Return the (x, y) coordinate for the center point of the cell that contains the specified text.  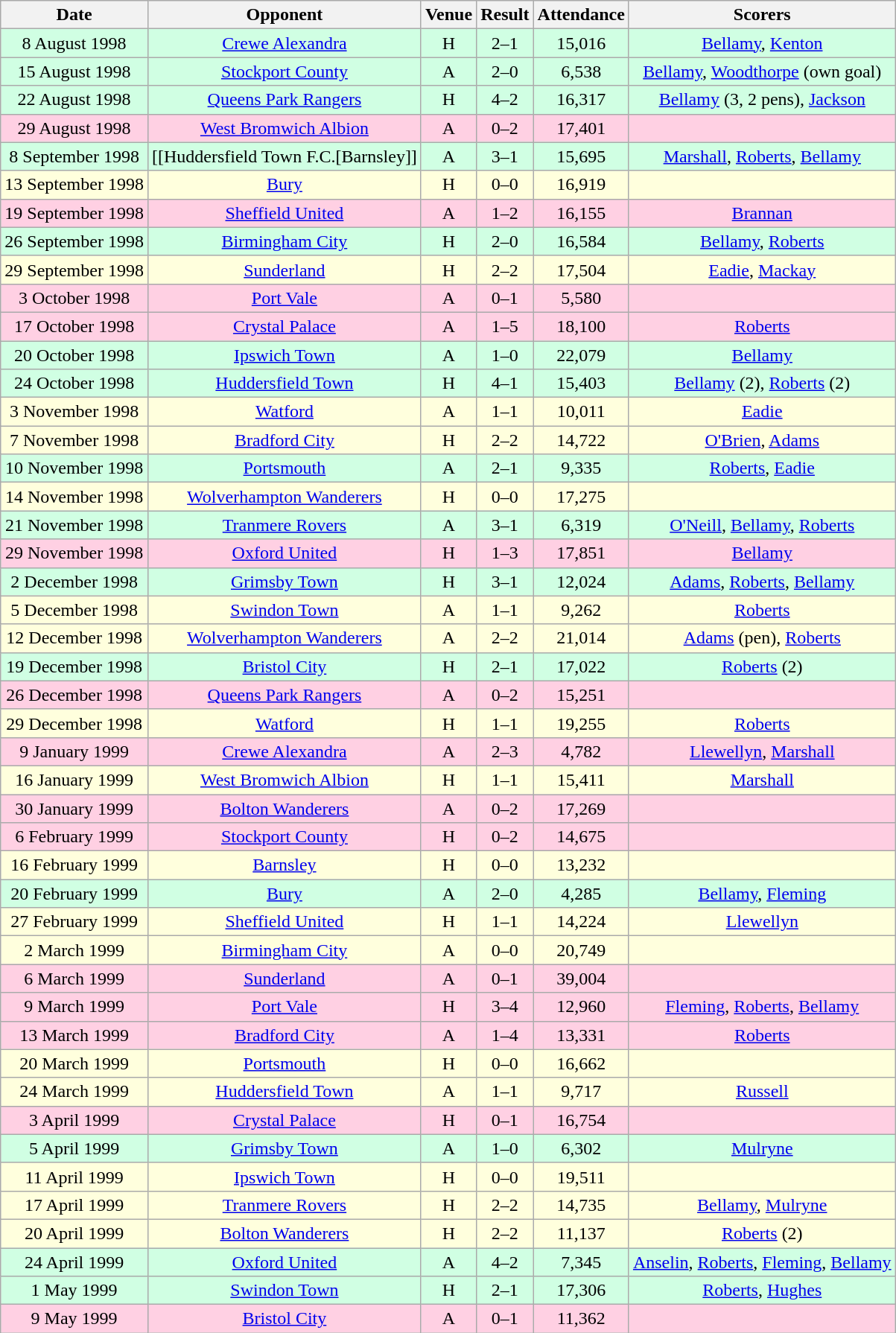
Eadie (762, 412)
16,584 (581, 241)
21 November 1998 (74, 525)
24 March 1999 (74, 1092)
16,662 (581, 1063)
15,411 (581, 780)
11 April 1999 (74, 1177)
10,011 (581, 412)
9 March 1999 (74, 1007)
1 May 1999 (74, 1291)
Opponent (285, 15)
O'Neill, Bellamy, Roberts (762, 525)
3 October 1998 (74, 298)
5,580 (581, 298)
29 November 1998 (74, 553)
17,269 (581, 808)
1–5 (505, 326)
14,722 (581, 440)
10 November 1998 (74, 468)
3–4 (505, 1007)
20,749 (581, 950)
24 April 1999 (74, 1262)
9 May 1999 (74, 1319)
18,100 (581, 326)
Roberts, Hughes (762, 1291)
39,004 (581, 979)
17,504 (581, 270)
Anselin, Roberts, Fleming, Bellamy (762, 1262)
13,232 (581, 865)
3 April 1999 (74, 1120)
9,335 (581, 468)
13 March 1999 (74, 1035)
Bellamy, Fleming (762, 894)
Bellamy (2), Roberts (2) (762, 384)
27 February 1999 (74, 922)
Venue (448, 15)
3 November 1998 (74, 412)
17,306 (581, 1291)
19,255 (581, 723)
6,538 (581, 71)
Roberts, Eadie (762, 468)
Bellamy, Woodthorpe (own goal) (762, 71)
2 December 1998 (74, 582)
8 September 1998 (74, 156)
Bellamy, Roberts (762, 241)
8 August 1998 (74, 43)
12 December 1998 (74, 638)
16 January 1999 (74, 780)
6 February 1999 (74, 837)
2–3 (505, 751)
16,919 (581, 185)
Russell (762, 1092)
Eadie, Mackay (762, 270)
6,319 (581, 525)
Barnsley (285, 865)
14,224 (581, 922)
12,024 (581, 582)
20 March 1999 (74, 1063)
17 October 1998 (74, 326)
13,331 (581, 1035)
20 April 1999 (74, 1233)
17,022 (581, 666)
17,401 (581, 128)
7,345 (581, 1262)
19 September 1998 (74, 213)
1–4 (505, 1035)
O'Brien, Adams (762, 440)
13 September 1998 (74, 185)
29 December 1998 (74, 723)
16,754 (581, 1120)
19 December 1998 (74, 666)
9,717 (581, 1092)
17,275 (581, 497)
5 December 1998 (74, 610)
Mulryne (762, 1148)
9,262 (581, 610)
4–1 (505, 384)
21,014 (581, 638)
30 January 1999 (74, 808)
Marshall (762, 780)
9 January 1999 (74, 751)
4,782 (581, 751)
11,362 (581, 1319)
14,735 (581, 1205)
22,079 (581, 355)
16,155 (581, 213)
Adams (pen), Roberts (762, 638)
17 April 1999 (74, 1205)
Llewellyn (762, 922)
Scorers (762, 15)
6,302 (581, 1148)
Marshall, Roberts, Bellamy (762, 156)
1–2 (505, 213)
Adams, Roberts, Bellamy (762, 582)
Attendance (581, 15)
Date (74, 15)
Llewellyn, Marshall (762, 751)
Bellamy, Mulryne (762, 1205)
Result (505, 15)
[[Huddersfield Town F.C.[Barnsley]] (285, 156)
29 September 1998 (74, 270)
15,695 (581, 156)
Fleming, Roberts, Bellamy (762, 1007)
22 August 1998 (74, 100)
20 February 1999 (74, 894)
15,016 (581, 43)
17,851 (581, 553)
26 September 1998 (74, 241)
12,960 (581, 1007)
Bellamy (3, 2 pens), Jackson (762, 100)
19,511 (581, 1177)
7 November 1998 (74, 440)
5 April 1999 (74, 1148)
16 February 1999 (74, 865)
20 October 1998 (74, 355)
24 October 1998 (74, 384)
14,675 (581, 837)
16,317 (581, 100)
6 March 1999 (74, 979)
15,403 (581, 384)
15,251 (581, 695)
Bellamy, Kenton (762, 43)
14 November 1998 (74, 497)
Brannan (762, 213)
26 December 1998 (74, 695)
4,285 (581, 894)
1–3 (505, 553)
2 March 1999 (74, 950)
15 August 1998 (74, 71)
29 August 1998 (74, 128)
11,137 (581, 1233)
